Output the [x, y] coordinate of the center of the cell containing the given text.  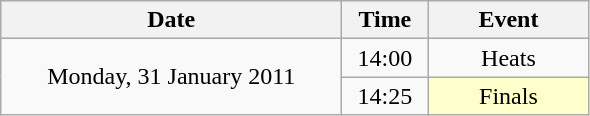
Finals [508, 96]
14:00 [385, 58]
Monday, 31 January 2011 [172, 77]
Heats [508, 58]
14:25 [385, 96]
Event [508, 20]
Date [172, 20]
Time [385, 20]
